Provide the (X, Y) coordinate of the cell's center where the given text is located.  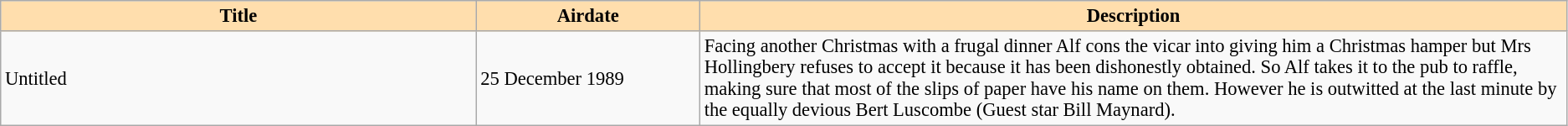
Airdate (587, 16)
Untitled (238, 78)
Description (1133, 16)
25 December 1989 (587, 78)
Title (238, 16)
